Return [X, Y] of the center of cell containing provided text 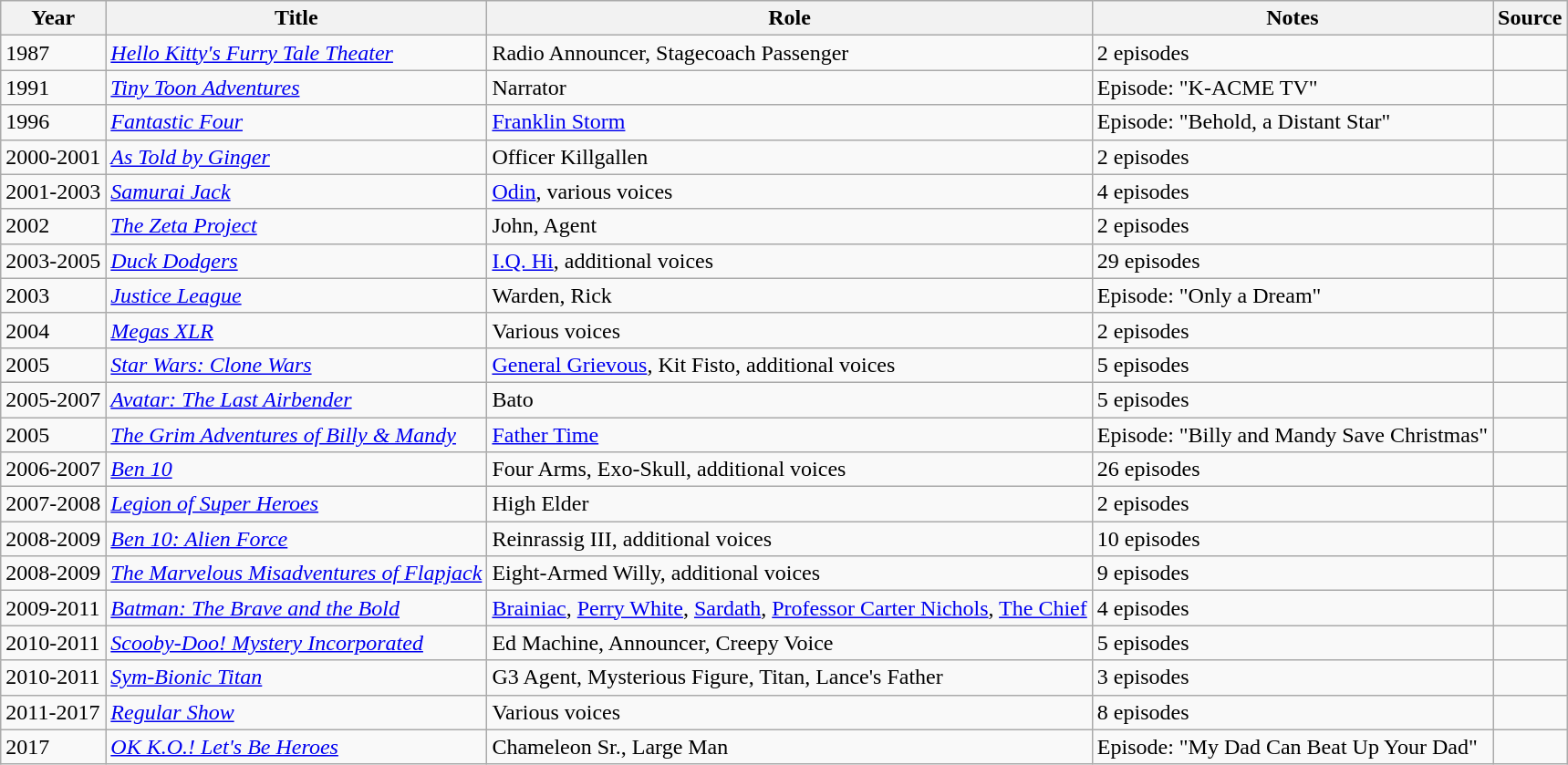
9 episodes [1292, 574]
Narrator [790, 88]
I.Q. Hi, additional voices [790, 261]
1987 [53, 53]
Avatar: The Last Airbender [296, 399]
Franklin Storm [790, 122]
26 episodes [1292, 470]
John, Agent [790, 226]
10 episodes [1292, 539]
Sym-Bionic Titan [296, 677]
Year [53, 18]
Bato [790, 399]
Megas XLR [296, 330]
The Zeta Project [296, 226]
Legion of Super Heroes [296, 504]
Eight-Armed Willy, additional voices [790, 574]
Scooby-Doo! Mystery Incorporated [296, 643]
Four Arms, Exo-Skull, additional voices [790, 470]
The Grim Adventures of Billy & Mandy [296, 435]
Role [790, 18]
Officer Killgallen [790, 157]
Odin, various voices [790, 191]
Ben 10 [296, 470]
2003 [53, 295]
Warden, Rick [790, 295]
Source [1531, 18]
1991 [53, 88]
Star Wars: Clone Wars [296, 365]
Episode: "Only a Dream" [1292, 295]
The Marvelous Misadventures of Flapjack [296, 574]
Tiny Toon Adventures [296, 88]
General Grievous, Kit Fisto, additional voices [790, 365]
Ben 10: Alien Force [296, 539]
2005-2007 [53, 399]
3 episodes [1292, 677]
8 episodes [1292, 712]
2011-2017 [53, 712]
Duck Dodgers [296, 261]
Episode: "My Dad Can Beat Up Your Dad" [1292, 747]
2009-2011 [53, 608]
Episode: "Billy and Mandy Save Christmas" [1292, 435]
Notes [1292, 18]
Fantastic Four [296, 122]
2002 [53, 226]
Reinrassig III, additional voices [790, 539]
2003-2005 [53, 261]
Episode: "K-ACME TV" [1292, 88]
Father Time [790, 435]
1996 [53, 122]
G3 Agent, Mysterious Figure, Titan, Lance's Father [790, 677]
2001-2003 [53, 191]
High Elder [790, 504]
Radio Announcer, Stagecoach Passenger [790, 53]
Hello Kitty's Furry Tale Theater [296, 53]
Samurai Jack [296, 191]
2006-2007 [53, 470]
Title [296, 18]
2004 [53, 330]
Chameleon Sr., Large Man [790, 747]
29 episodes [1292, 261]
Regular Show [296, 712]
Batman: The Brave and the Bold [296, 608]
Ed Machine, Announcer, Creepy Voice [790, 643]
2017 [53, 747]
2007-2008 [53, 504]
Justice League [296, 295]
As Told by Ginger [296, 157]
Episode: "Behold, a Distant Star" [1292, 122]
2000-2001 [53, 157]
Brainiac, Perry White, Sardath, Professor Carter Nichols, The Chief [790, 608]
OK K.O.! Let's Be Heroes [296, 747]
